Search for the cell housing the specified text and yield its (x, y) center coordinate. 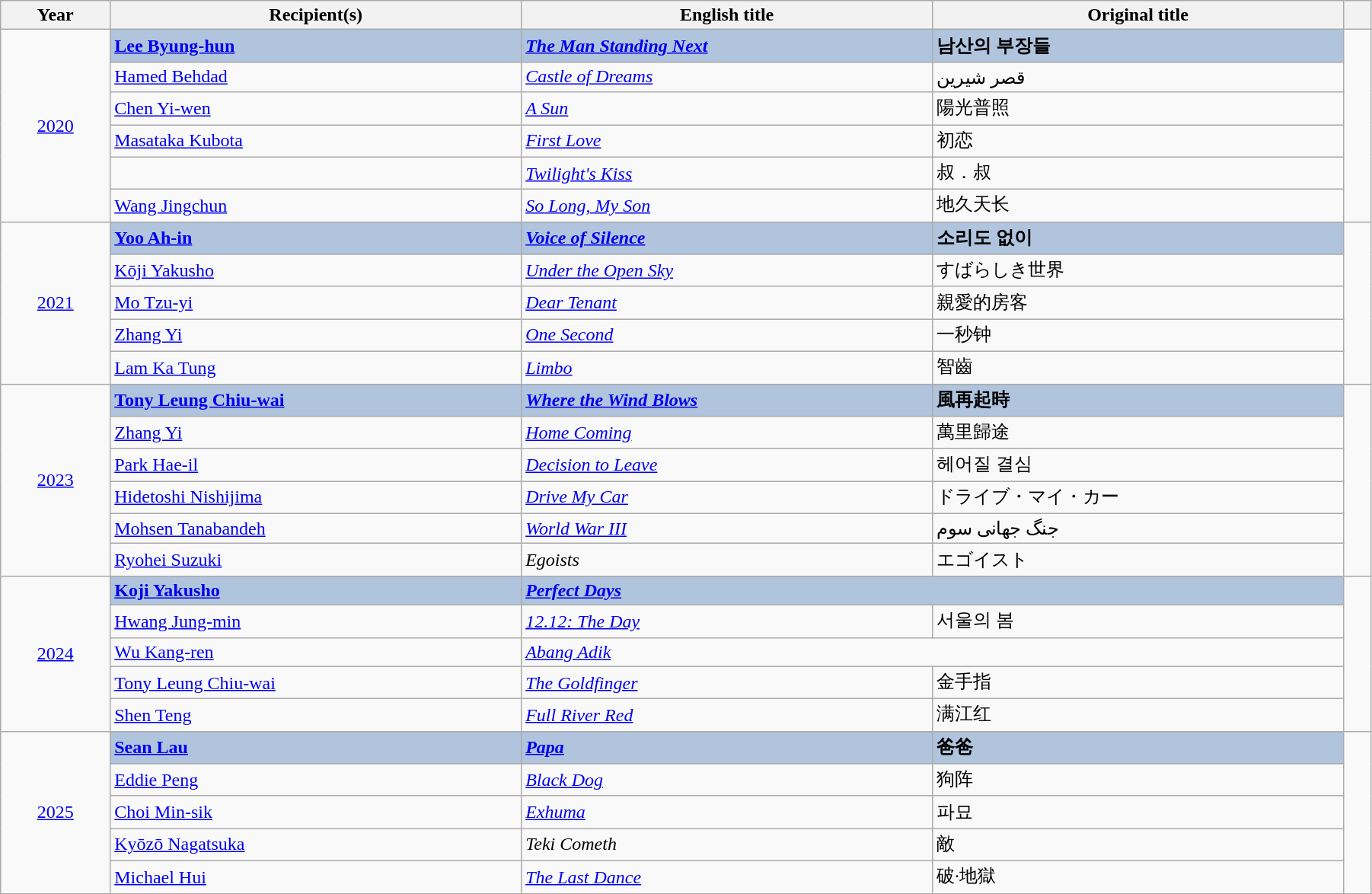
2023 (56, 480)
The Man Standing Next (727, 46)
서울의 봄 (1138, 621)
すばらしき世界 (1138, 271)
Sean Lau (316, 748)
Limbo (727, 367)
風再起時 (1138, 401)
破·地獄 (1138, 877)
Where the Wind Blows (727, 401)
Eddie Peng (316, 780)
The Goldfinger (727, 682)
Black Dog (727, 780)
Castle of Dreams (727, 77)
Recipient(s) (316, 15)
Ryohei Suzuki (316, 560)
파묘 (1138, 812)
Under the Open Sky (727, 271)
Papa (727, 748)
親愛的房客 (1138, 303)
Exhuma (727, 812)
Lam Ka Tung (316, 367)
The Last Dance (727, 877)
萬里歸途 (1138, 433)
智齒 (1138, 367)
جنگ جهانی سوم (1138, 528)
Park Hae-il (316, 465)
Full River Red (727, 716)
World War III (727, 528)
叔．叔 (1138, 174)
Yoo Ah-in (316, 238)
Dear Tenant (727, 303)
爸爸 (1138, 748)
Home Coming (727, 433)
남산의 부장들 (1138, 46)
2025 (56, 812)
狗阵 (1138, 780)
Hamed Behdad (316, 77)
قصر شیرین (1138, 77)
So Long, My Son (727, 206)
Lee Byung-hun (316, 46)
소리도 없이 (1138, 238)
Perfect Days (933, 590)
Teki Cometh (727, 845)
Shen Teng (316, 716)
Wang Jingchun (316, 206)
Mohsen Tanabandeh (316, 528)
One Second (727, 335)
헤어질 결심 (1138, 465)
敵 (1138, 845)
初恋 (1138, 142)
Abang Adik (933, 652)
Koji Yakusho (316, 590)
Kōji Yakusho (316, 271)
Choi Min-sik (316, 812)
地久天长 (1138, 206)
Kyōzō Nagatsuka (316, 845)
Mo Tzu-yi (316, 303)
一秒钟 (1138, 335)
Drive My Car (727, 498)
Michael Hui (316, 877)
English title (727, 15)
ドライブ・マイ・カー (1138, 498)
Masataka Kubota (316, 142)
First Love (727, 142)
Egoists (727, 560)
エゴイスト (1138, 560)
Original title (1138, 15)
金手指 (1138, 682)
Wu Kang-ren (316, 652)
12.12: The Day (727, 621)
Hidetoshi Nishijima (316, 498)
2024 (56, 653)
Twilight's Kiss (727, 174)
Chen Yi-wen (316, 108)
满江红 (1138, 716)
2021 (56, 303)
2020 (56, 126)
Decision to Leave (727, 465)
陽光普照 (1138, 108)
A Sun (727, 108)
Voice of Silence (727, 238)
Year (56, 15)
Hwang Jung-min (316, 621)
